Capture the cell that displays the provided text and extract its (X, Y) central coordinate. 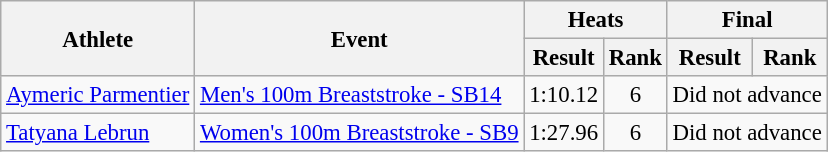
Heats (596, 20)
1:10.12 (564, 95)
Tatyana Lebrun (98, 133)
Men's 100m Breaststroke - SB14 (360, 95)
Aymeric Parmentier (98, 95)
1:27.96 (564, 133)
Athlete (98, 38)
Women's 100m Breaststroke - SB9 (360, 133)
Event (360, 38)
Final (747, 20)
